Return the (X, Y) coordinate for the center point of the cell that contains the specified text.  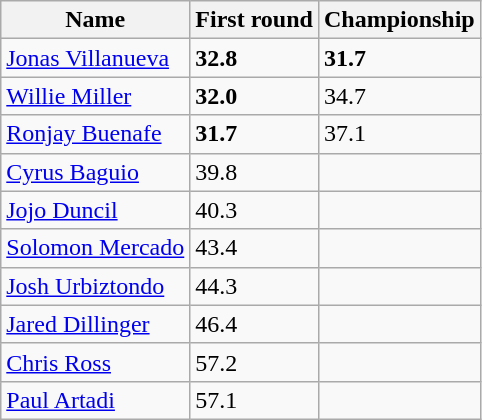
Jared Dillinger (96, 324)
37.1 (399, 134)
Jojo Duncil (96, 210)
Josh Urbiztondo (96, 286)
Cyrus Baguio (96, 172)
Willie Miller (96, 96)
Name (96, 20)
Paul Artadi (96, 400)
44.3 (254, 286)
57.2 (254, 362)
32.0 (254, 96)
34.7 (399, 96)
57.1 (254, 400)
First round (254, 20)
Championship (399, 20)
32.8 (254, 58)
39.8 (254, 172)
Chris Ross (96, 362)
40.3 (254, 210)
Ronjay Buenafe (96, 134)
Jonas Villanueva (96, 58)
Solomon Mercado (96, 248)
43.4 (254, 248)
46.4 (254, 324)
